For the text-containing cell, return its midpoint in [x, y] coordinate format. 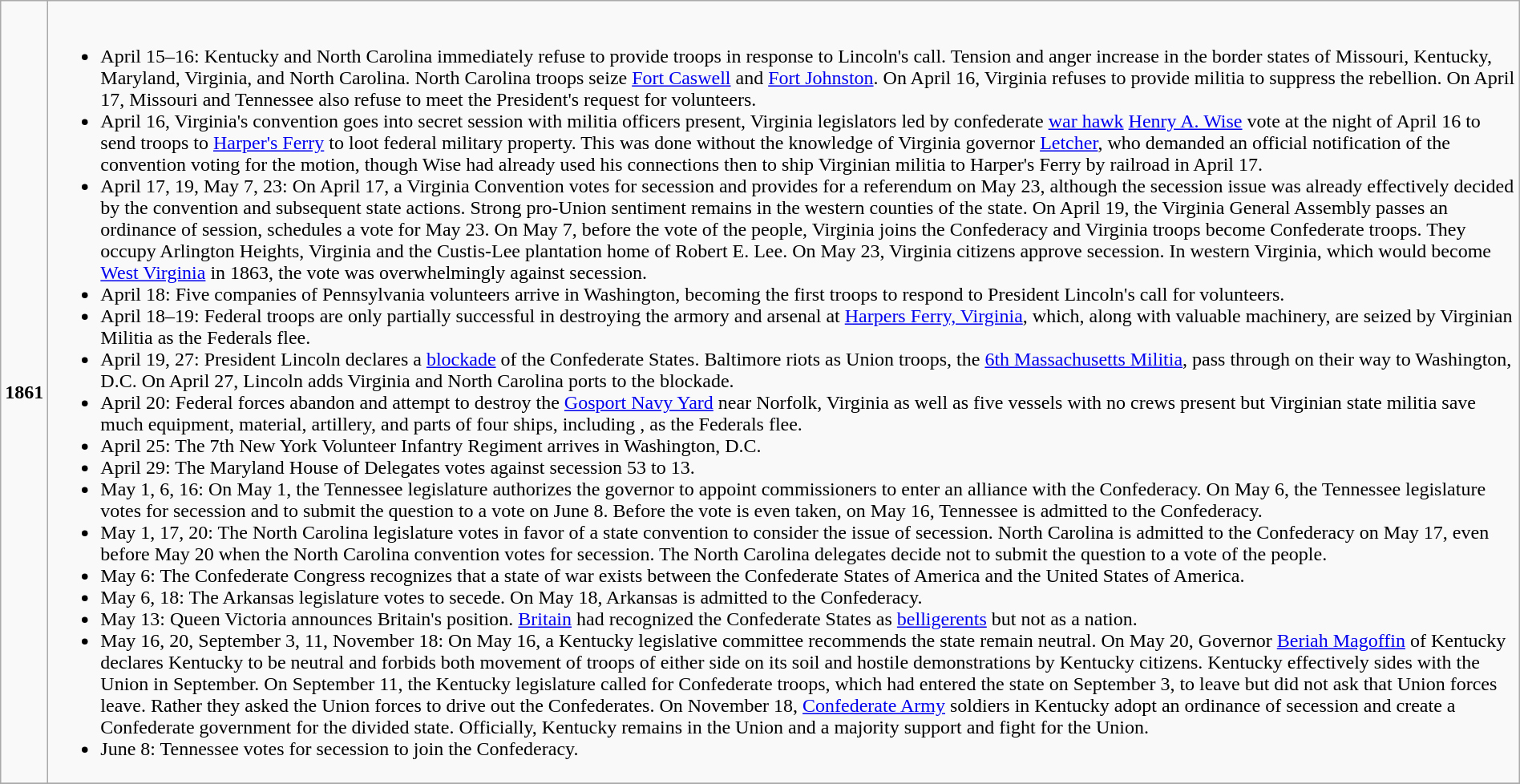
1861 [24, 393]
